Find where the given text appears and provide that cell's center as (x, y) coordinate. 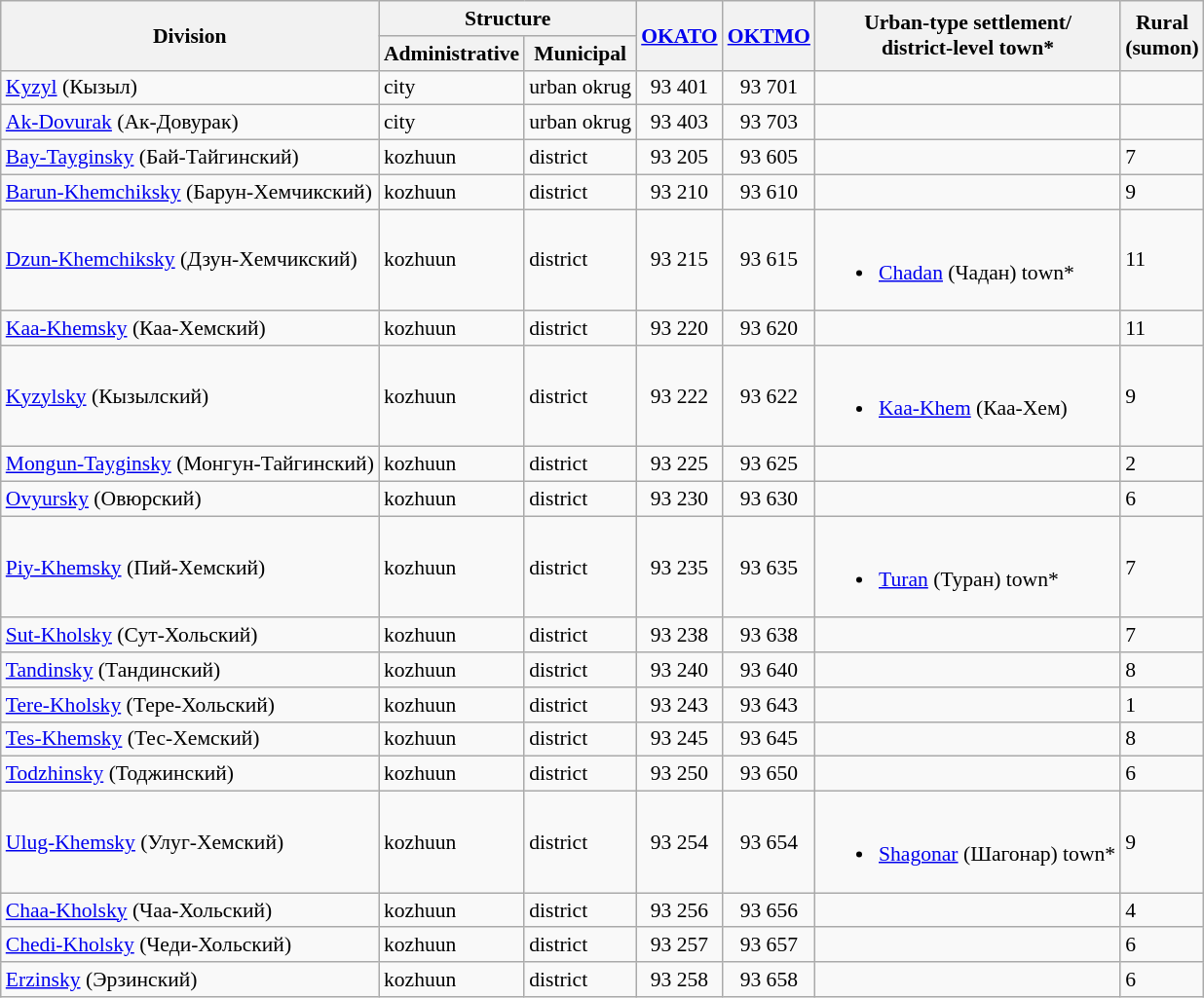
Sut-Kholsky (Сут-Хольский) (190, 636)
Mongun-Tayginsky (Монгун-Тайгинский) (190, 464)
93 235 (679, 567)
Erzinsky (Эрзинский) (190, 980)
93 615 (770, 260)
93 656 (770, 910)
93 658 (770, 980)
93 403 (679, 123)
93 703 (770, 123)
Ak-Dovurak (Ак-Довурак) (190, 123)
Municipal (581, 54)
93 220 (679, 328)
93 620 (770, 328)
93 657 (770, 945)
1 (1162, 705)
Structure (508, 18)
93 230 (679, 499)
93 640 (770, 670)
OKTMO (770, 35)
93 645 (770, 740)
93 245 (679, 740)
Tandinsky (Тандинский) (190, 670)
Shagonar (Шагонар) town* (968, 842)
Urban-type settlement/district-level town* (968, 35)
Division (190, 35)
93 650 (770, 774)
Piy-Khemsky (Пий-Хемский) (190, 567)
Kyzyl (Кызыл) (190, 88)
Chadan (Чадан) town* (968, 260)
93 250 (679, 774)
93 610 (770, 192)
93 222 (679, 396)
4 (1162, 910)
93 625 (770, 464)
93 205 (679, 158)
Turan (Туран) town* (968, 567)
Ovyursky (Овюрский) (190, 499)
93 638 (770, 636)
93 256 (679, 910)
Barun-Khemchiksky (Барун-Хемчикский) (190, 192)
93 401 (679, 88)
93 240 (679, 670)
93 622 (770, 396)
93 254 (679, 842)
2 (1162, 464)
Kyzylsky (Кызылский) (190, 396)
93 238 (679, 636)
93 630 (770, 499)
93 257 (679, 945)
Dzun-Khemchiksky (Дзун-Хемчикский) (190, 260)
93 225 (679, 464)
Tes-Khemsky (Тес-Хемский) (190, 740)
Tere-Kholsky (Тере-Хольский) (190, 705)
93 654 (770, 842)
Ulug-Khemsky (Улуг-Хемский) (190, 842)
93 635 (770, 567)
93 258 (679, 980)
93 701 (770, 88)
OKATO (679, 35)
93 243 (679, 705)
Kaa-Khemsky (Каа-Хемский) (190, 328)
93 643 (770, 705)
Chedi-Kholsky (Чеди-Хольский) (190, 945)
93 210 (679, 192)
93 215 (679, 260)
Bay-Tayginsky (Бай-Тайгинский) (190, 158)
93 605 (770, 158)
Kaa-Khem (Каа-Хем) (968, 396)
Rural(sumon) (1162, 35)
Administrative (452, 54)
Todzhinsky (Тоджинский) (190, 774)
Chaa-Kholsky (Чаа-Хольский) (190, 910)
